Pinpoint the cell where the given text exists, returning its (x, y) midpoint coordinate. 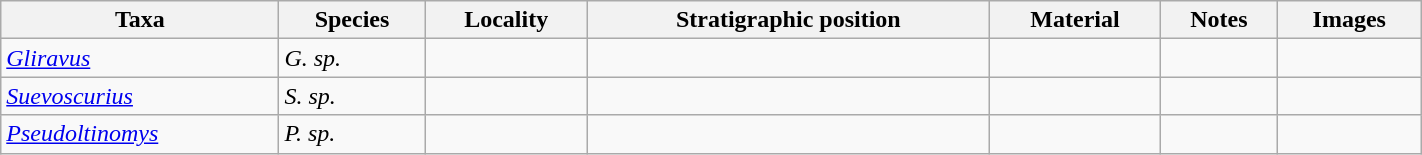
Images (1349, 20)
P. sp. (352, 134)
Taxa (140, 20)
Pseudoltinomys (140, 134)
Gliravus (140, 58)
G. sp. (352, 58)
Material (1074, 20)
Notes (1220, 20)
Locality (506, 20)
Species (352, 20)
Suevoscurius (140, 96)
S. sp. (352, 96)
Stratigraphic position (788, 20)
